Scan for the cell matching the given text and deliver its [X, Y] coordinate at center. 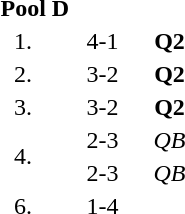
4-1 [102, 41]
